Detect which cell encompasses the target text, then output its [X, Y] center coordinate. 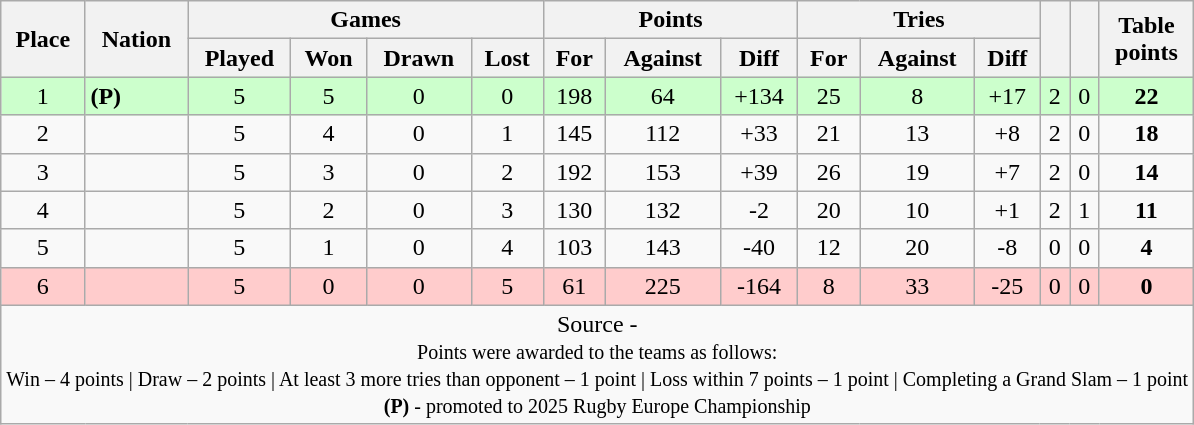
Played [240, 58]
25 [829, 96]
61 [574, 286]
145 [574, 134]
103 [574, 248]
143 [662, 248]
198 [574, 96]
130 [574, 210]
18 [1146, 134]
+134 [759, 96]
6 [43, 286]
153 [662, 172]
(P) [136, 96]
-8 [1008, 248]
Place [43, 39]
Won [329, 58]
-164 [759, 286]
-2 [759, 210]
192 [574, 172]
14 [1146, 172]
+33 [759, 134]
Lost [507, 58]
22 [1146, 96]
13 [918, 134]
+1 [1008, 210]
Games [366, 20]
-40 [759, 248]
Nation [136, 39]
+17 [1008, 96]
112 [662, 134]
Drawn [418, 58]
+39 [759, 172]
33 [918, 286]
132 [662, 210]
10 [918, 210]
26 [829, 172]
11 [1146, 210]
19 [918, 172]
21 [829, 134]
-25 [1008, 286]
64 [662, 96]
Tablepoints [1146, 39]
Points [670, 20]
+8 [1008, 134]
Tries [919, 20]
12 [829, 248]
+7 [1008, 172]
225 [662, 286]
